Find where the given text appears and provide that cell's center as (x, y) coordinate. 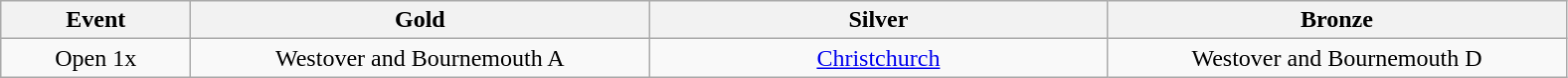
Christchurch (879, 58)
Gold (420, 20)
Westover and Bournemouth A (420, 58)
Event (95, 20)
Westover and Bournemouth D (1336, 58)
Silver (879, 20)
Open 1x (95, 58)
Bronze (1336, 20)
